Detect which cell encompasses the target text, then output its [x, y] center coordinate. 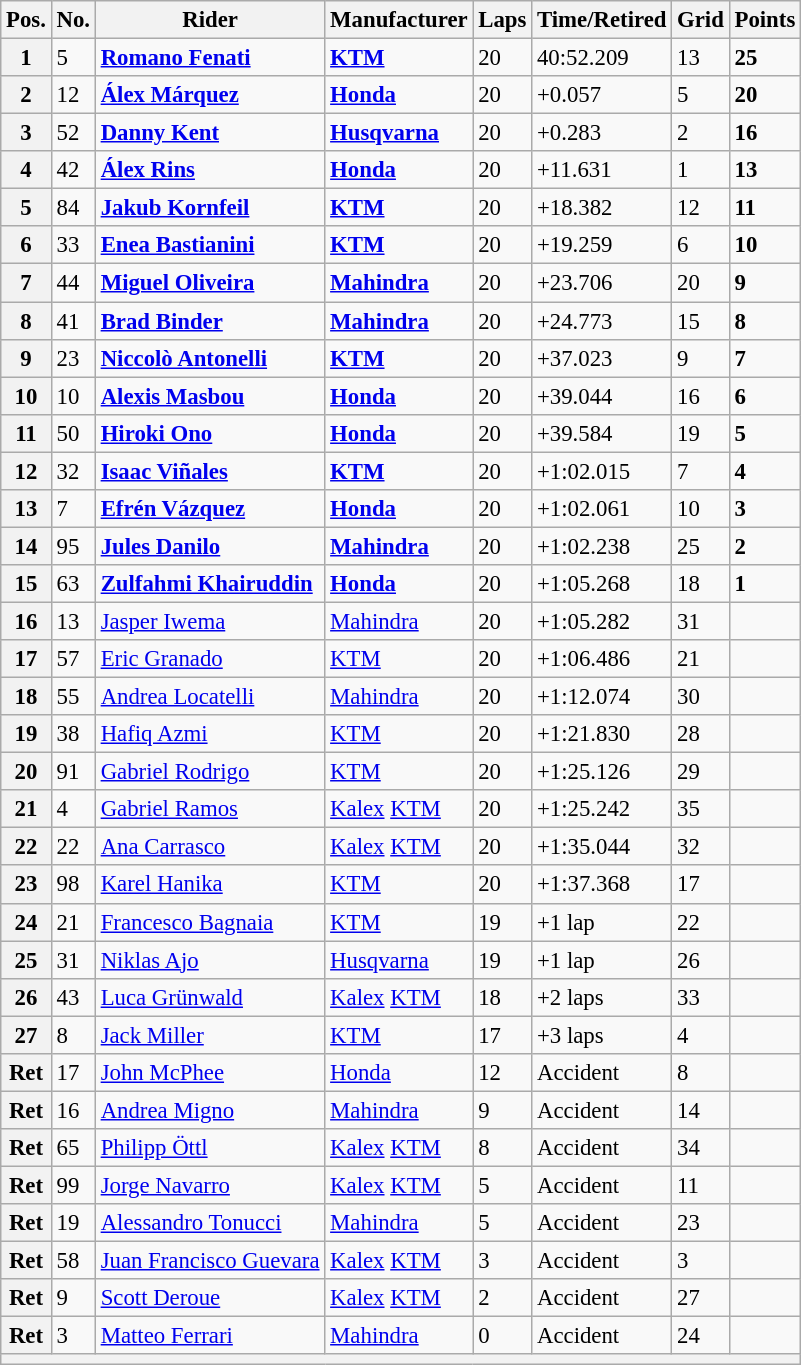
+11.631 [602, 170]
+39.584 [602, 433]
Hafiq Azmi [210, 734]
44 [73, 283]
38 [73, 734]
28 [700, 734]
+24.773 [602, 321]
95 [73, 546]
Niccolò Antonelli [210, 358]
41 [73, 321]
Points [764, 20]
Alessandro Tonucci [210, 1223]
34 [700, 1148]
+1:21.830 [602, 734]
Philipp Öttl [210, 1148]
Zulfahmi Khairuddin [210, 584]
Álex Rins [210, 170]
+0.057 [602, 95]
Manufacturer [399, 20]
+1:25.242 [602, 809]
+1:02.238 [602, 546]
65 [73, 1148]
91 [73, 772]
Karel Hanika [210, 885]
+37.023 [602, 358]
Rider [210, 20]
+0.283 [602, 133]
+1:06.486 [602, 659]
Time/Retired [602, 20]
Jules Danilo [210, 546]
Alexis Masbou [210, 396]
+39.044 [602, 396]
57 [73, 659]
Efrén Vázquez [210, 509]
Jakub Kornfeil [210, 208]
35 [700, 809]
Ana Carrasco [210, 847]
Brad Binder [210, 321]
50 [73, 433]
98 [73, 885]
Niklas Ajo [210, 960]
Danny Kent [210, 133]
No. [73, 20]
Andrea Migno [210, 1110]
58 [73, 1261]
40:52.209 [602, 58]
84 [73, 208]
30 [700, 697]
43 [73, 997]
Álex Márquez [210, 95]
Matteo Ferrari [210, 1336]
+1:02.061 [602, 509]
Pos. [26, 20]
Grid [700, 20]
42 [73, 170]
Jasper Iwema [210, 621]
+23.706 [602, 283]
Eric Granado [210, 659]
Scott Deroue [210, 1298]
Jorge Navarro [210, 1185]
+1:05.282 [602, 621]
Francesco Bagnaia [210, 922]
+1:25.126 [602, 772]
29 [700, 772]
+1:05.268 [602, 584]
Juan Francisco Guevara [210, 1261]
+2 laps [602, 997]
0 [502, 1336]
Isaac Viñales [210, 471]
Gabriel Ramos [210, 809]
+1:12.074 [602, 697]
55 [73, 697]
John McPhee [210, 1073]
+1:02.015 [602, 471]
+19.259 [602, 245]
Miguel Oliveira [210, 283]
Romano Fenati [210, 58]
+18.382 [602, 208]
Andrea Locatelli [210, 697]
Enea Bastianini [210, 245]
Jack Miller [210, 1035]
Laps [502, 20]
Hiroki Ono [210, 433]
Luca Grünwald [210, 997]
+3 laps [602, 1035]
+1:37.368 [602, 885]
52 [73, 133]
63 [73, 584]
99 [73, 1185]
Gabriel Rodrigo [210, 772]
+1:35.044 [602, 847]
